Pinpoint the cell where the given text exists, returning its [X, Y] midpoint coordinate. 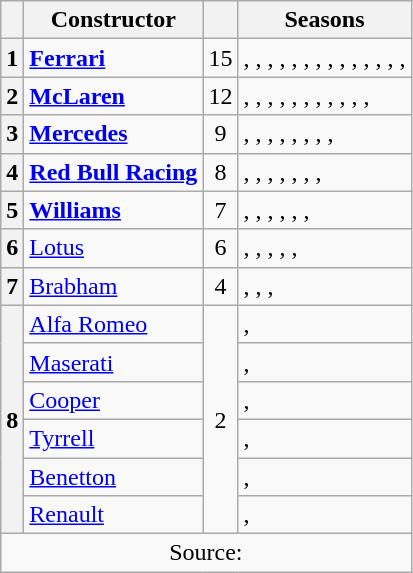
3 [12, 134]
12 [220, 96]
, , , , , , , , [324, 134]
Source: [206, 553]
Renault [114, 515]
Ferrari [114, 58]
Seasons [324, 20]
Maserati [114, 362]
Constructor [114, 20]
Lotus [114, 248]
, , , , , , , , , , , [324, 96]
, , , , , , , [324, 172]
Mercedes [114, 134]
Williams [114, 210]
15 [220, 58]
Brabham [114, 286]
5 [12, 210]
McLaren [114, 96]
, , , , , , , , , , , , , , [324, 58]
1 [12, 58]
, , , , , , [324, 210]
9 [220, 134]
, , , [324, 286]
Benetton [114, 477]
Tyrrell [114, 438]
Cooper [114, 400]
Alfa Romeo [114, 324]
Red Bull Racing [114, 172]
, , , , , [324, 248]
